Detect which cell encompasses the target text, then output its (X, Y) center coordinate. 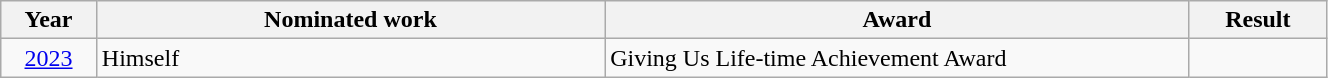
Nominated work (350, 20)
Himself (350, 58)
2023 (49, 58)
Year (49, 20)
Giving Us Life-time Achievement Award (898, 58)
Result (1258, 20)
Award (898, 20)
